Detect which cell encompasses the target text, then output its [X, Y] center coordinate. 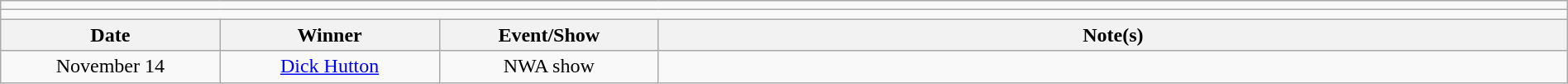
Date [111, 35]
Note(s) [1113, 35]
Event/Show [549, 35]
Dick Hutton [329, 67]
NWA show [549, 67]
November 14 [111, 67]
Winner [329, 35]
